Identify which cell holds the provided text, then report its (x, y) central coordinate. 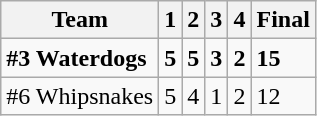
12 (283, 96)
#6 Whipsnakes (80, 96)
15 (283, 58)
Final (283, 20)
Team (80, 20)
#3 Waterdogs (80, 58)
